Search for the cell housing the specified text and yield its (x, y) center coordinate. 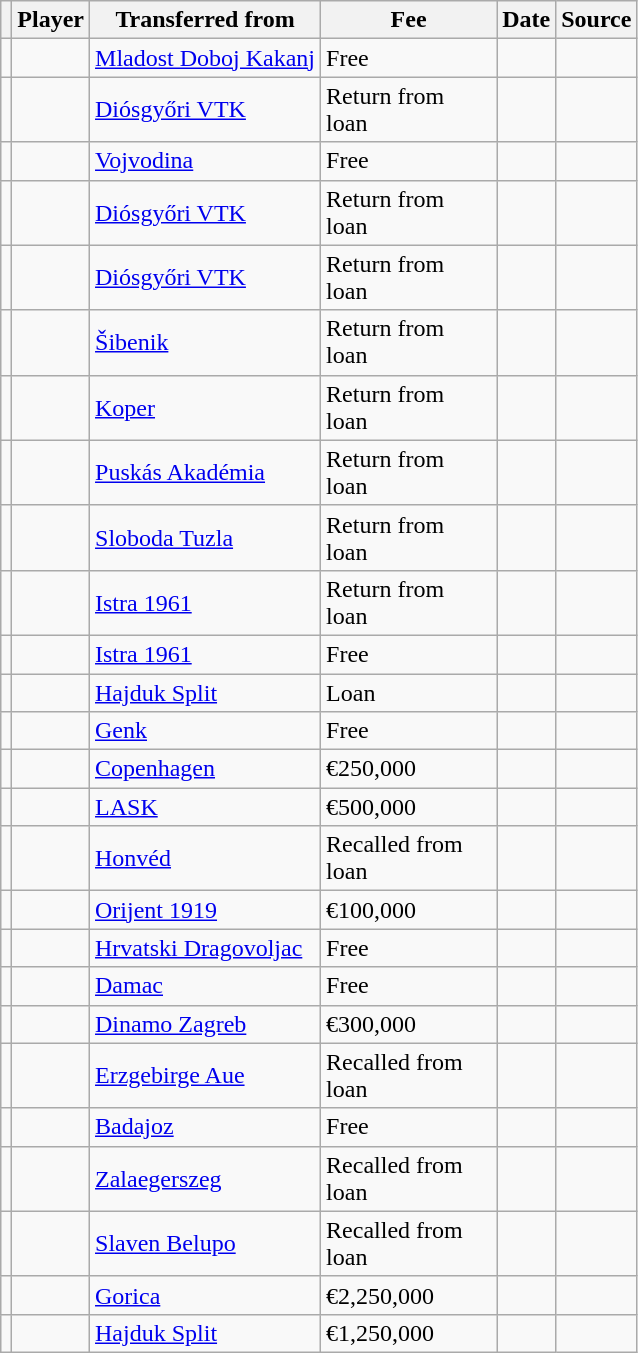
Date (526, 20)
Slaven Belupo (206, 1244)
Mladost Doboj Kakanj (206, 58)
Šibenik (206, 342)
Gorica (206, 1295)
Genk (206, 731)
Damac (206, 986)
Transferred from (206, 20)
Vojvodina (206, 161)
Puskás Akadémia (206, 472)
Erzgebirge Aue (206, 1076)
Hrvatski Dragovoljac (206, 948)
Zalaegerszeg (206, 1178)
Sloboda Tuzla (206, 538)
€250,000 (409, 769)
Dinamo Zagreb (206, 1024)
Source (596, 20)
€500,000 (409, 807)
Orijent 1919 (206, 910)
Fee (409, 20)
Honvéd (206, 858)
€2,250,000 (409, 1295)
Player (51, 20)
Copenhagen (206, 769)
Koper (206, 408)
Loan (409, 693)
Badajoz (206, 1127)
€100,000 (409, 910)
€300,000 (409, 1024)
LASK (206, 807)
€1,250,000 (409, 1333)
